Scan for the cell matching the given text and deliver its (x, y) coordinate at center. 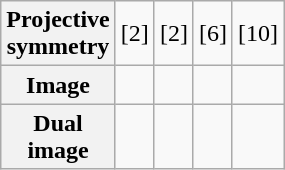
[6] (212, 34)
Dualimage (58, 136)
Image (58, 85)
[10] (258, 34)
Projectivesymmetry (58, 34)
